Provide the (X, Y) coordinate of the cell's center where the given text is located.  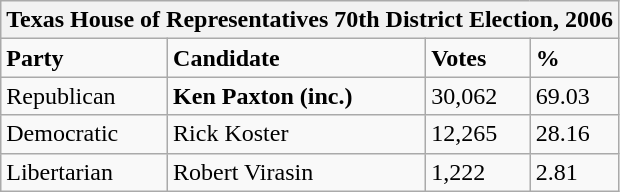
Republican (84, 96)
28.16 (574, 134)
Texas House of Representatives 70th District Election, 2006 (310, 20)
69.03 (574, 96)
Votes (478, 58)
Rick Koster (297, 134)
30,062 (478, 96)
% (574, 58)
12,265 (478, 134)
1,222 (478, 172)
Robert Virasin (297, 172)
Libertarian (84, 172)
Democratic (84, 134)
Ken Paxton (inc.) (297, 96)
Candidate (297, 58)
Party (84, 58)
2.81 (574, 172)
